For the text-containing cell, return its midpoint in [x, y] coordinate format. 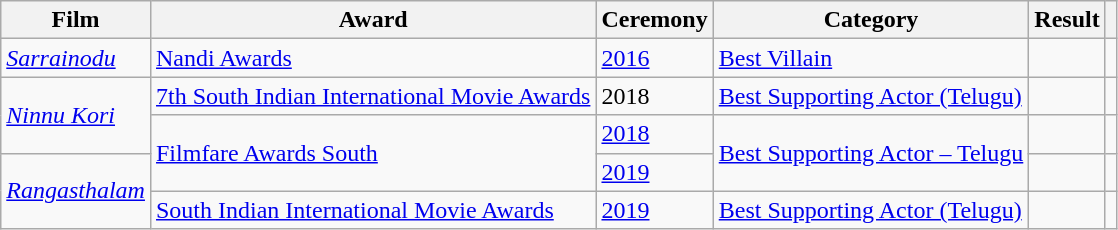
Award [372, 20]
Ceremony [654, 20]
Result [1067, 20]
Best Villain [871, 58]
Filmfare Awards South [372, 153]
Nandi Awards [372, 58]
7th South Indian International Movie Awards [372, 96]
Ninnu Kori [76, 115]
Sarrainodu [76, 58]
2016 [654, 58]
Best Supporting Actor – Telugu [871, 153]
Film [76, 20]
South Indian International Movie Awards [372, 210]
Rangasthalam [76, 191]
Category [871, 20]
